Search for the cell housing the specified text and yield its [X, Y] center coordinate. 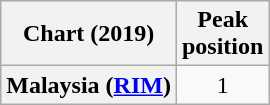
Peakposition [222, 34]
1 [222, 85]
Malaysia (RIM) [89, 85]
Chart (2019) [89, 34]
